For the text-containing cell, return its midpoint in [x, y] coordinate format. 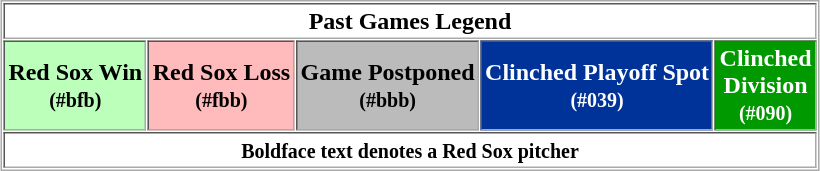
Game Postponed (#bbb) [388, 85]
Past Games Legend [410, 21]
Clinched Playoff Spot (#039) [598, 85]
Clinched Division (#090) [766, 85]
Boldface text denotes a Red Sox pitcher [410, 150]
Red Sox Loss (#fbb) [221, 85]
Red Sox Win (#bfb) [76, 85]
